Determine the (X, Y) coordinate at the center of the cell enclosing the given text.  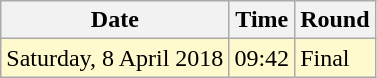
Final (335, 58)
Time (262, 20)
09:42 (262, 58)
Round (335, 20)
Saturday, 8 April 2018 (115, 58)
Date (115, 20)
